Output the (X, Y) coordinate of the center of the cell containing the given text.  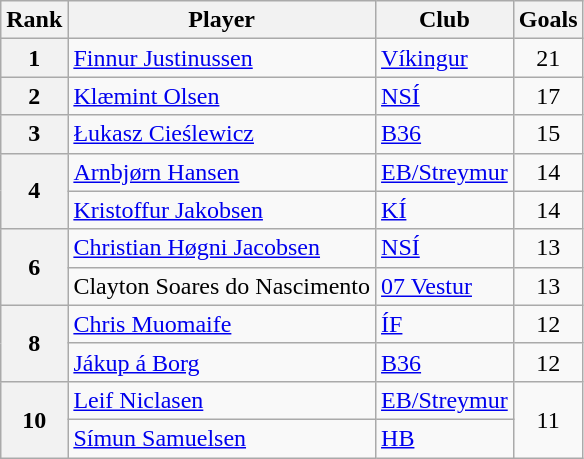
Christian Høgni Jacobsen (222, 248)
8 (34, 343)
Jákup á Borg (222, 362)
21 (548, 58)
07 Vestur (445, 286)
Player (222, 20)
Chris Muomaife (222, 324)
1 (34, 58)
4 (34, 191)
Finnur Justinussen (222, 58)
Goals (548, 20)
Łukasz Cieślewicz (222, 134)
Arnbjørn Hansen (222, 172)
3 (34, 134)
Víkingur (445, 58)
ÍF (445, 324)
2 (34, 96)
15 (548, 134)
10 (34, 419)
Leif Niclasen (222, 400)
6 (34, 267)
Kristoffur Jakobsen (222, 210)
Símun Samuelsen (222, 438)
Clayton Soares do Nascimento (222, 286)
Club (445, 20)
KÍ (445, 210)
Klæmint Olsen (222, 96)
17 (548, 96)
HB (445, 438)
Rank (34, 20)
11 (548, 419)
